Scan for the cell matching the given text and deliver its [x, y] coordinate at center. 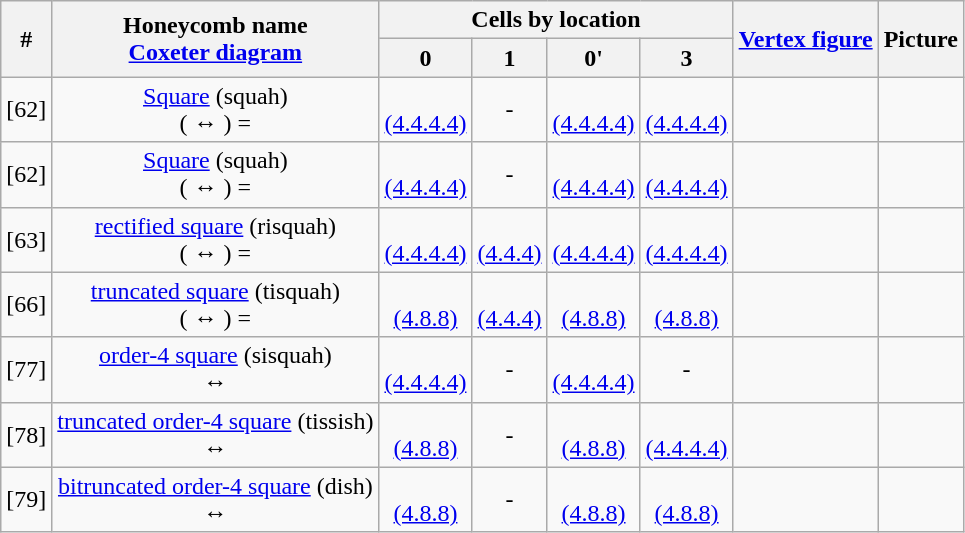
Vertex figure [806, 39]
0' [594, 58]
Honeycomb nameCoxeter diagram [216, 39]
1 [510, 58]
truncated square (tisquah) ( ↔ ) = [216, 304]
[66] [26, 304]
3 [686, 58]
# [26, 39]
bitruncated order-4 square (dish) ↔ [216, 500]
0 [426, 58]
[79] [26, 500]
Cells by location [556, 20]
truncated order-4 square (tissish) ↔ [216, 434]
Picture [920, 39]
[77] [26, 370]
[63] [26, 240]
order-4 square (sisquah) ↔ [216, 370]
[78] [26, 434]
rectified square (risquah)( ↔ ) = [216, 240]
